Identify which cell holds the provided text, then report its [x, y] central coordinate. 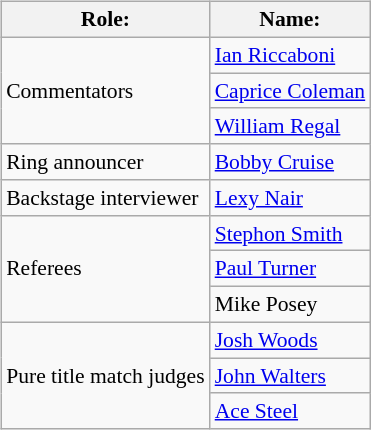
Bobby Cruise [290, 162]
Referees [106, 268]
Ace Steel [290, 411]
Pure title match judges [106, 376]
Ring announcer [106, 162]
Role: [106, 20]
Stephon Smith [290, 233]
Name: [290, 20]
Caprice Coleman [290, 91]
Mike Posey [290, 305]
William Regal [290, 126]
Backstage interviewer [106, 198]
Lexy Nair [290, 198]
Josh Woods [290, 340]
Commentators [106, 90]
Ian Riccaboni [290, 55]
Paul Turner [290, 269]
John Walters [290, 376]
